Extract the [x, y] coordinate from the center of the cell holding the provided text.  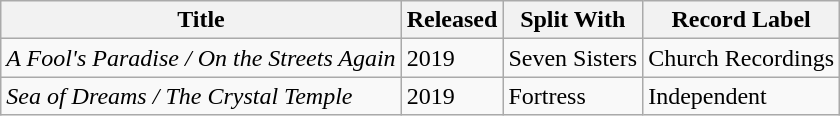
Independent [742, 96]
Church Recordings [742, 58]
Fortress [573, 96]
Seven Sisters [573, 58]
Split With [573, 20]
A Fool's Paradise / On the Streets Again [201, 58]
Record Label [742, 20]
Title [201, 20]
Sea of Dreams / The Crystal Temple [201, 96]
Released [452, 20]
